Return the [x, y] coordinate for the center point of the cell that contains the specified text.  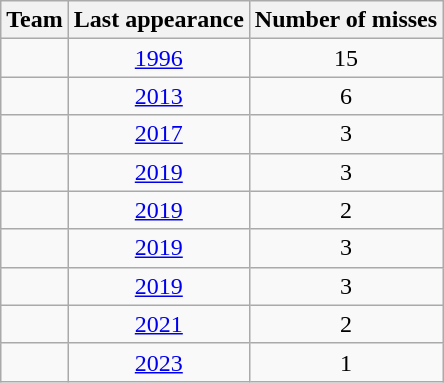
Number of misses [346, 20]
2023 [158, 362]
2017 [158, 134]
15 [346, 58]
Last appearance [158, 20]
1 [346, 362]
6 [346, 96]
2013 [158, 96]
Team [35, 20]
1996 [158, 58]
2021 [158, 324]
